Find where the given text appears and provide that cell's center as (X, Y) coordinate. 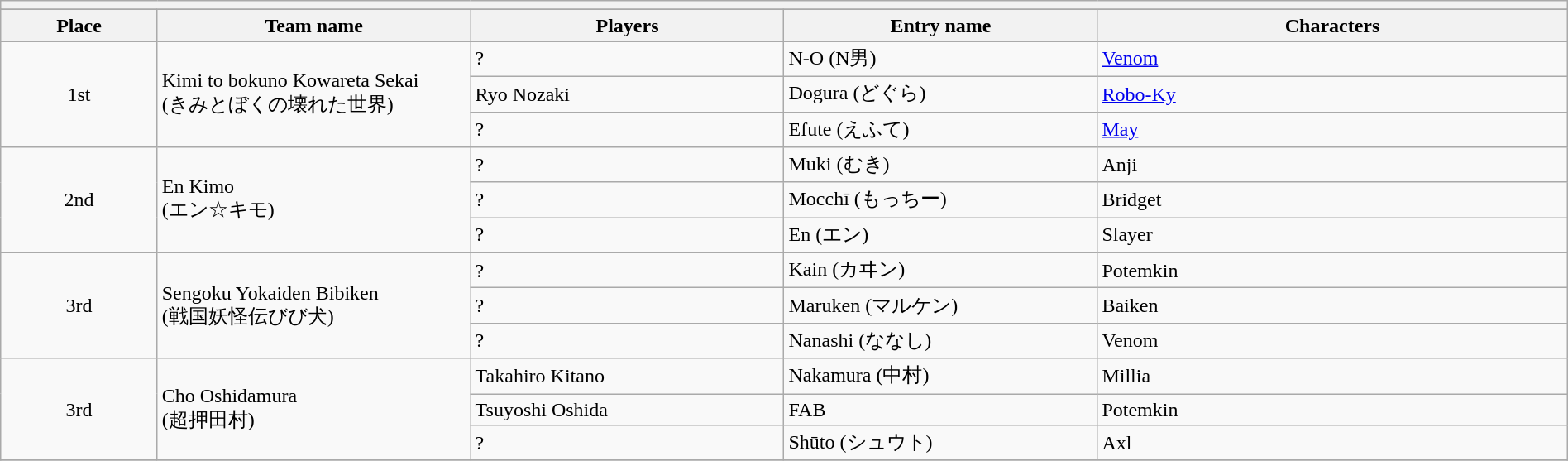
Characters (1332, 26)
N-O (N男) (941, 60)
Tsuyoshi Oshida (627, 410)
Anji (1332, 166)
Dogura (どぐら) (941, 94)
Sengoku Yokaiden Bibiken(戦国妖怪伝びび犬) (314, 305)
Ryo Nozaki (627, 94)
2nd (79, 200)
Team name (314, 26)
Muki (むき) (941, 166)
Kain (カヰン) (941, 270)
1st (79, 94)
Maruken (マルケン) (941, 306)
May (1332, 129)
Nakamura (中村) (941, 376)
Takahiro Kitano (627, 376)
Efute (えふて) (941, 129)
Place (79, 26)
Kimi to bokuno Kowareta Sekai(きみとぼくの壊れた世界) (314, 94)
Mocchī (もっちー) (941, 200)
Robo-Ky (1332, 94)
Baiken (1332, 306)
En Kimo(エン☆キモ) (314, 200)
Players (627, 26)
Nanashi (ななし) (941, 341)
Cho Oshidamura(超押田村) (314, 409)
Axl (1332, 444)
Entry name (941, 26)
Millia (1332, 376)
Slayer (1332, 235)
En (エン) (941, 235)
FAB (941, 410)
Shūto (シュウト) (941, 444)
Bridget (1332, 200)
